Search for the cell housing the specified text and yield its [X, Y] center coordinate. 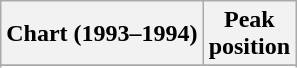
Peakposition [249, 34]
Chart (1993–1994) [102, 34]
